Output the [X, Y] coordinate of the center of the cell containing the given text.  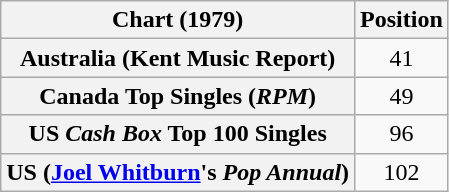
41 [402, 58]
Chart (1979) [178, 20]
Canada Top Singles (RPM) [178, 96]
96 [402, 134]
Position [402, 20]
49 [402, 96]
Australia (Kent Music Report) [178, 58]
102 [402, 172]
US Cash Box Top 100 Singles [178, 134]
US (Joel Whitburn's Pop Annual) [178, 172]
